Determine the [x, y] coordinate at the center of the cell enclosing the given text.  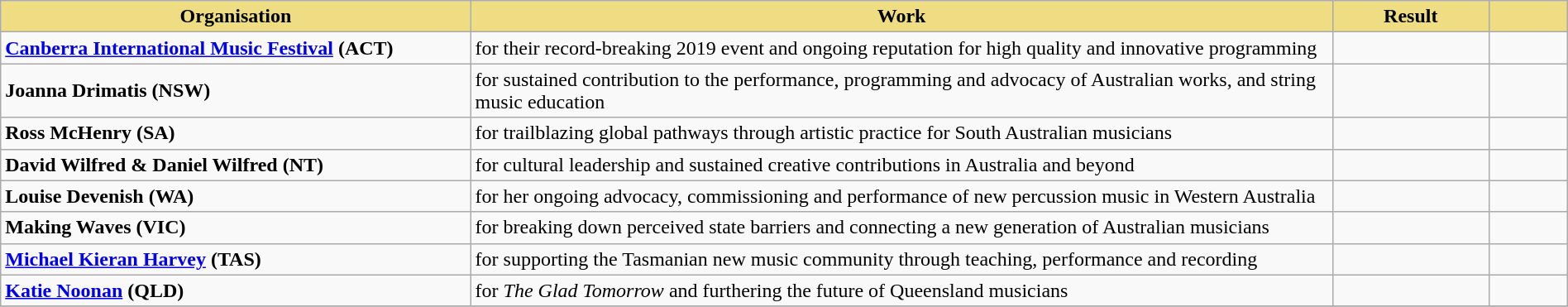
Result [1411, 17]
for supporting the Tasmanian new music community through teaching, performance and recording [901, 259]
for her ongoing advocacy, commissioning and performance of new percussion music in Western Australia [901, 196]
for sustained contribution to the performance, programming and advocacy of Australian works, and string music education [901, 91]
David Wilfred & Daniel Wilfred (NT) [236, 165]
Ross McHenry (SA) [236, 133]
for trailblazing global pathways through artistic practice for South Australian musicians [901, 133]
Katie Noonan (QLD) [236, 290]
Louise Devenish (WA) [236, 196]
for cultural leadership and sustained creative contributions in Australia and beyond [901, 165]
Canberra International Music Festival (ACT) [236, 48]
Making Waves (VIC) [236, 228]
Work [901, 17]
Organisation [236, 17]
for their record-breaking 2019 event and ongoing reputation for high quality and innovative programming [901, 48]
for breaking down perceived state barriers and connecting a new generation of Australian musicians [901, 228]
Michael Kieran Harvey (TAS) [236, 259]
Joanna Drimatis (NSW) [236, 91]
for The Glad Tomorrow and furthering the future of Queensland musicians [901, 290]
